Provide the [x, y] coordinate of the cell's center where the given text is located.  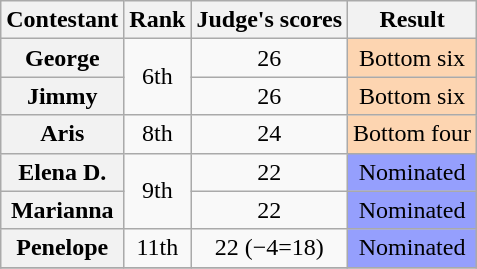
Rank [158, 20]
Elena D. [62, 172]
24 [270, 134]
11th [158, 248]
Result [412, 20]
Bottom four [412, 134]
Aris [62, 134]
8th [158, 134]
Marianna [62, 210]
Penelope [62, 248]
6th [158, 77]
Contestant [62, 20]
George [62, 58]
Judge's scores [270, 20]
Jimmy [62, 96]
22 (−4=18) [270, 248]
9th [158, 191]
